Output the [x, y] coordinate of the center of the cell containing the given text.  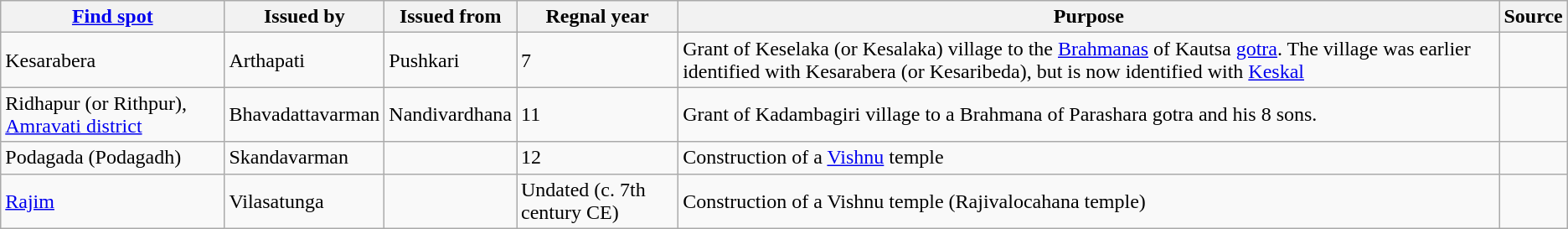
Skandavarman [305, 158]
11 [596, 114]
Grant of Kadambagiri village to a Brahmana of Parashara gotra and his 8 sons. [1089, 114]
Ridhapur (or Rithpur), Amravati district [112, 114]
7 [596, 60]
Construction of a Vishnu temple [1089, 158]
12 [596, 158]
Issued from [451, 17]
Bhavadattavarman [305, 114]
Nandivardhana [451, 114]
Kesarabera [112, 60]
Arthapati [305, 60]
Purpose [1089, 17]
Find spot [112, 17]
Rajim [112, 201]
Issued by [305, 17]
Vilasatunga [305, 201]
Undated (c. 7th century CE) [596, 201]
Regnal year [596, 17]
Construction of a Vishnu temple (Rajivalocahana temple) [1089, 201]
Source [1533, 17]
Podagada (Podagadh) [112, 158]
Pushkari [451, 60]
